Pinpoint the cell where the given text exists, returning its (X, Y) midpoint coordinate. 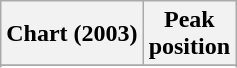
Chart (2003) (72, 34)
Peakposition (189, 34)
